Find where the given text appears and provide that cell's center as (x, y) coordinate. 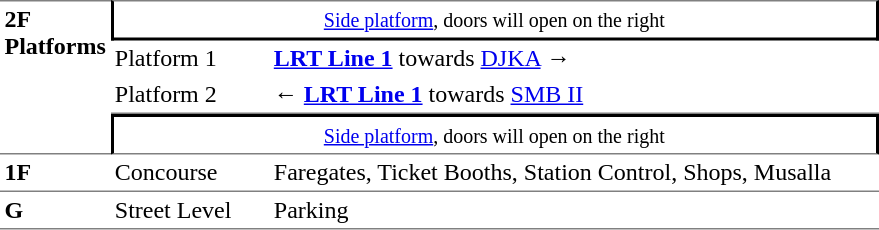
Parking (574, 211)
LRT Line 1 towards DJKA → (574, 58)
1F (55, 173)
Concourse (190, 173)
Platform 1 (190, 58)
2FPlatforms (55, 77)
Street Level (190, 211)
Faregates, Ticket Booths, Station Control, Shops, Musalla (574, 173)
Platform 2 (190, 95)
← LRT Line 1 towards SMB II (574, 95)
G (55, 211)
